Detect which cell encompasses the target text, then output its [x, y] center coordinate. 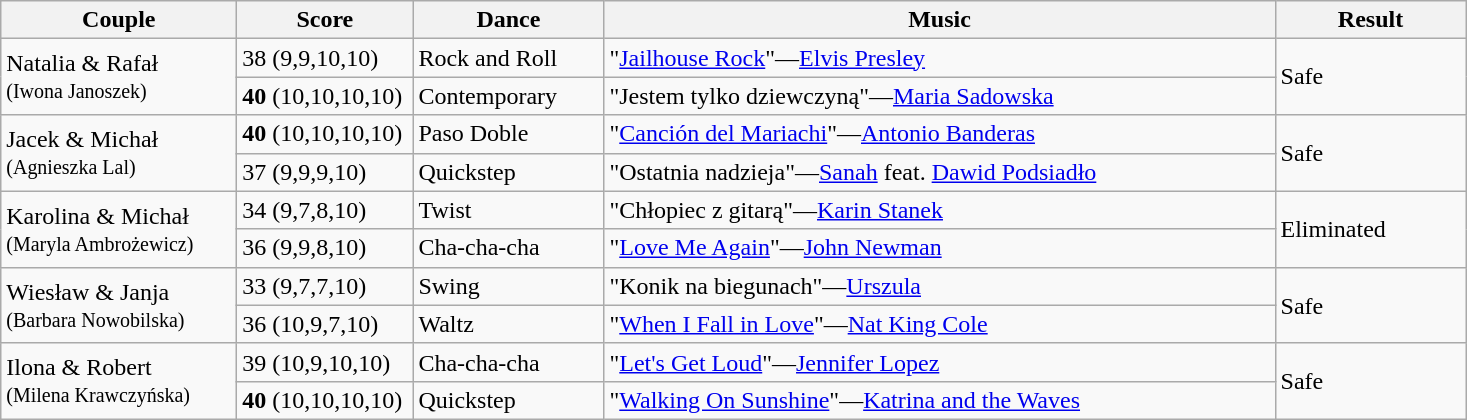
36 (9,9,8,10) [325, 248]
"Ostatnia nadzieja"—Sanah feat. Dawid Podsiadło [940, 172]
Result [1370, 20]
Waltz [508, 324]
Ilona & Robert(Milena Krawczyńska) [119, 381]
Twist [508, 210]
Paso Doble [508, 134]
Eliminated [1370, 229]
"Canción del Mariachi"—Antonio Banderas [940, 134]
33 (9,7,7,10) [325, 286]
"Jailhouse Rock"—Elvis Presley [940, 58]
"Walking On Sunshine"—Katrina and the Waves [940, 400]
37 (9,9,9,10) [325, 172]
36 (10,9,7,10) [325, 324]
38 (9,9,10,10) [325, 58]
Swing [508, 286]
"Konik na biegunach"—Urszula [940, 286]
39 (10,9,10,10) [325, 362]
Natalia & Rafał(Iwona Janoszek) [119, 77]
Music [940, 20]
Karolina & Michał(Maryla Ambrożewicz) [119, 229]
"Jestem tylko dziewczyną"—Maria Sadowska [940, 96]
Dance [508, 20]
Wiesław & Janja(Barbara Nowobilska) [119, 305]
"Love Me Again"—John Newman [940, 248]
"Let's Get Loud"—Jennifer Lopez [940, 362]
Score [325, 20]
"When I Fall in Love"—Nat King Cole [940, 324]
Jacek & Michał(Agnieszka Lal) [119, 153]
Contemporary [508, 96]
34 (9,7,8,10) [325, 210]
Couple [119, 20]
Rock and Roll [508, 58]
"Chłopiec z gitarą"—Karin Stanek [940, 210]
